From the cell containing the given text, extract its center point as [X, Y] coordinate. 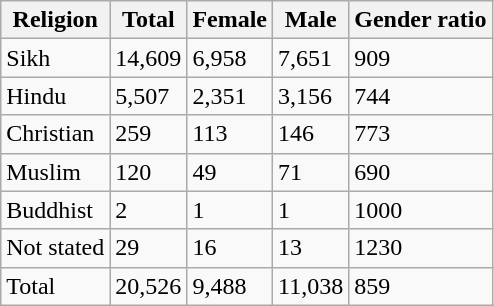
2,351 [230, 96]
20,526 [148, 286]
Gender ratio [420, 20]
Buddhist [56, 210]
Sikh [56, 58]
11,038 [311, 286]
49 [230, 172]
6,958 [230, 58]
16 [230, 248]
859 [420, 286]
13 [311, 248]
9,488 [230, 286]
2 [148, 210]
14,609 [148, 58]
Hindu [56, 96]
1230 [420, 248]
120 [148, 172]
Female [230, 20]
Male [311, 20]
Muslim [56, 172]
Religion [56, 20]
7,651 [311, 58]
690 [420, 172]
3,156 [311, 96]
259 [148, 134]
909 [420, 58]
1000 [420, 210]
744 [420, 96]
773 [420, 134]
Not stated [56, 248]
29 [148, 248]
146 [311, 134]
Christian [56, 134]
5,507 [148, 96]
71 [311, 172]
113 [230, 134]
